Provide the [x, y] coordinate of the cell's center where the given text is located.  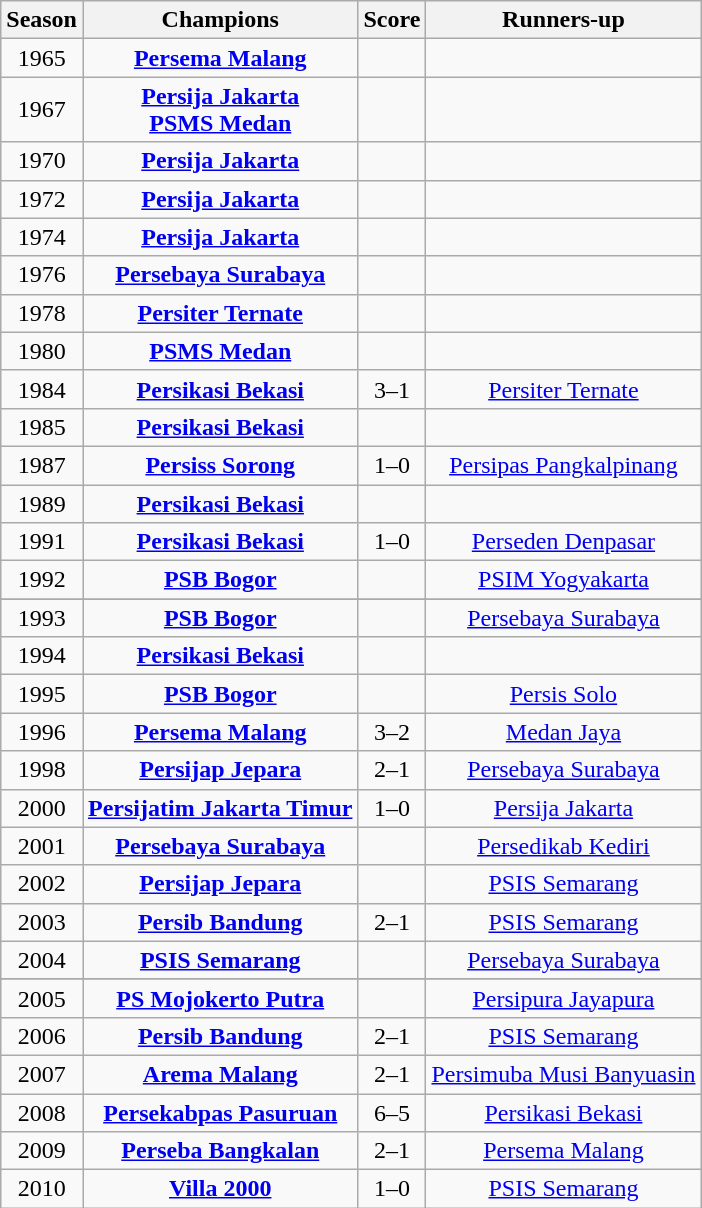
1984 [42, 389]
3–2 [392, 732]
2009 [42, 1151]
Persis Solo [564, 694]
2007 [42, 1074]
1976 [42, 275]
Persiss Sorong [220, 465]
1987 [42, 465]
1996 [42, 732]
3–1 [392, 389]
Medan Jaya [564, 732]
1972 [42, 199]
Champions [220, 20]
2003 [42, 922]
Villa 2000 [220, 1189]
2004 [42, 960]
PSMS Medan [220, 351]
1991 [42, 542]
1993 [42, 618]
PSIM Yogyakarta [564, 580]
Persipas Pangkalpinang [564, 465]
1967 [42, 110]
Persijatim Jakarta Timur [220, 808]
Persekabpas Pasuruan [220, 1113]
1980 [42, 351]
2001 [42, 846]
1970 [42, 161]
2010 [42, 1189]
Perseden Denpasar [564, 542]
1992 [42, 580]
1974 [42, 237]
1965 [42, 58]
Arema Malang [220, 1074]
Runners-up [564, 20]
2005 [42, 998]
2006 [42, 1036]
Season [42, 20]
Perseba Bangkalan [220, 1151]
2000 [42, 808]
1985 [42, 427]
Score [392, 20]
Persimuba Musi Banyuasin [564, 1074]
PS Mojokerto Putra [220, 998]
2008 [42, 1113]
Persedikab Kediri [564, 846]
Persipura Jayapura [564, 998]
1994 [42, 656]
6–5 [392, 1113]
1978 [42, 313]
2002 [42, 884]
Persija JakartaPSMS Medan [220, 110]
1998 [42, 770]
1989 [42, 503]
1995 [42, 694]
